Capture the cell that displays the provided text and extract its [x, y] central coordinate. 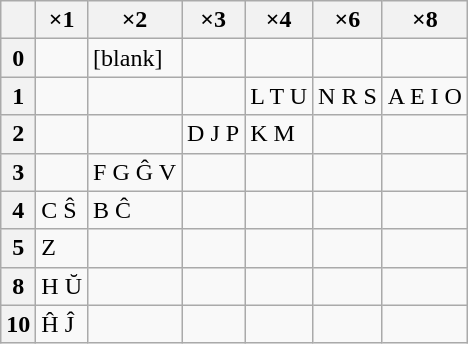
8 [18, 286]
1 [18, 96]
×2 [135, 20]
4 [18, 210]
N R S [348, 96]
×4 [279, 20]
[blank] [135, 58]
×3 [214, 20]
H Ŭ [62, 286]
×1 [62, 20]
2 [18, 134]
5 [18, 248]
C Ŝ [62, 210]
A E I O [424, 96]
3 [18, 172]
K M [279, 134]
×6 [348, 20]
0 [18, 58]
D J P [214, 134]
10 [18, 324]
Z [62, 248]
B Ĉ [135, 210]
×8 [424, 20]
Ĥ Ĵ [62, 324]
F G Ĝ V [135, 172]
L T U [279, 96]
